Find where the given text appears and provide that cell's center as (x, y) coordinate. 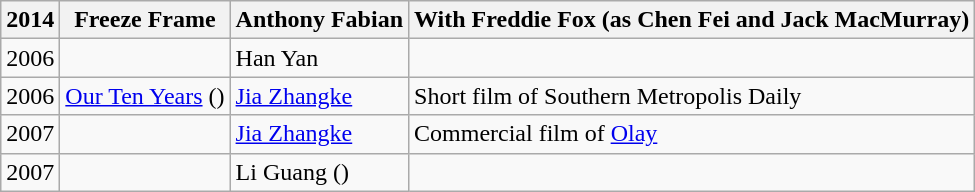
Anthony Fabian (319, 20)
Li Guang () (319, 172)
With Freddie Fox (as Chen Fei and Jack MacMurray) (692, 20)
Han Yan (319, 58)
Commercial film of Olay (692, 134)
2014 (30, 20)
Our Ten Years () (145, 96)
Short film of Southern Metropolis Daily (692, 96)
Freeze Frame (145, 20)
